Provide the (x, y) coordinate of the cell's center where the given text is located.  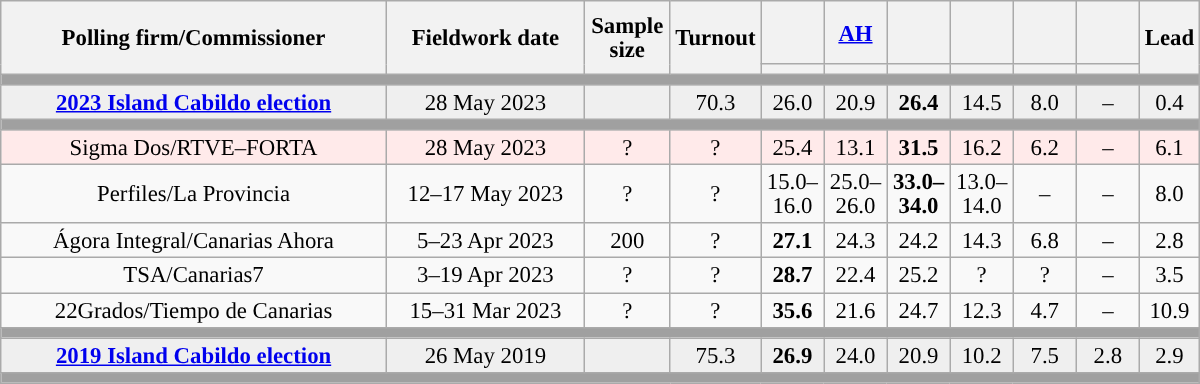
AH (856, 32)
75.3 (716, 356)
25.0–26.0 (856, 194)
6.8 (1044, 242)
2019 Island Cabildo election (194, 356)
33.0–34.0 (918, 194)
10.9 (1169, 310)
Turnout (716, 38)
31.5 (918, 148)
4.7 (1044, 310)
13.0–14.0 (982, 194)
3.5 (1169, 276)
25.2 (918, 276)
0.4 (1169, 102)
10.2 (982, 356)
Sample size (627, 38)
TSA/Canarias7 (194, 276)
26.4 (918, 102)
Ágora Integral/Canarias Ahora (194, 242)
15.0–16.0 (792, 194)
24.0 (856, 356)
26 May 2019 (485, 356)
25.4 (792, 148)
26.0 (792, 102)
7.5 (1044, 356)
2.9 (1169, 356)
12–17 May 2023 (485, 194)
6.2 (1044, 148)
28.7 (792, 276)
24.2 (918, 242)
16.2 (982, 148)
24.7 (918, 310)
12.3 (982, 310)
Lead (1169, 38)
22Grados/Tiempo de Canarias (194, 310)
2023 Island Cabildo election (194, 102)
26.9 (792, 356)
Perfiles/La Provincia (194, 194)
200 (627, 242)
5–23 Apr 2023 (485, 242)
22.4 (856, 276)
Sigma Dos/RTVE–FORTA (194, 148)
Polling firm/Commissioner (194, 38)
3–19 Apr 2023 (485, 276)
6.1 (1169, 148)
13.1 (856, 148)
14.3 (982, 242)
35.6 (792, 310)
14.5 (982, 102)
27.1 (792, 242)
24.3 (856, 242)
21.6 (856, 310)
Fieldwork date (485, 38)
70.3 (716, 102)
15–31 Mar 2023 (485, 310)
